Return (X, Y) of the center of cell containing provided text 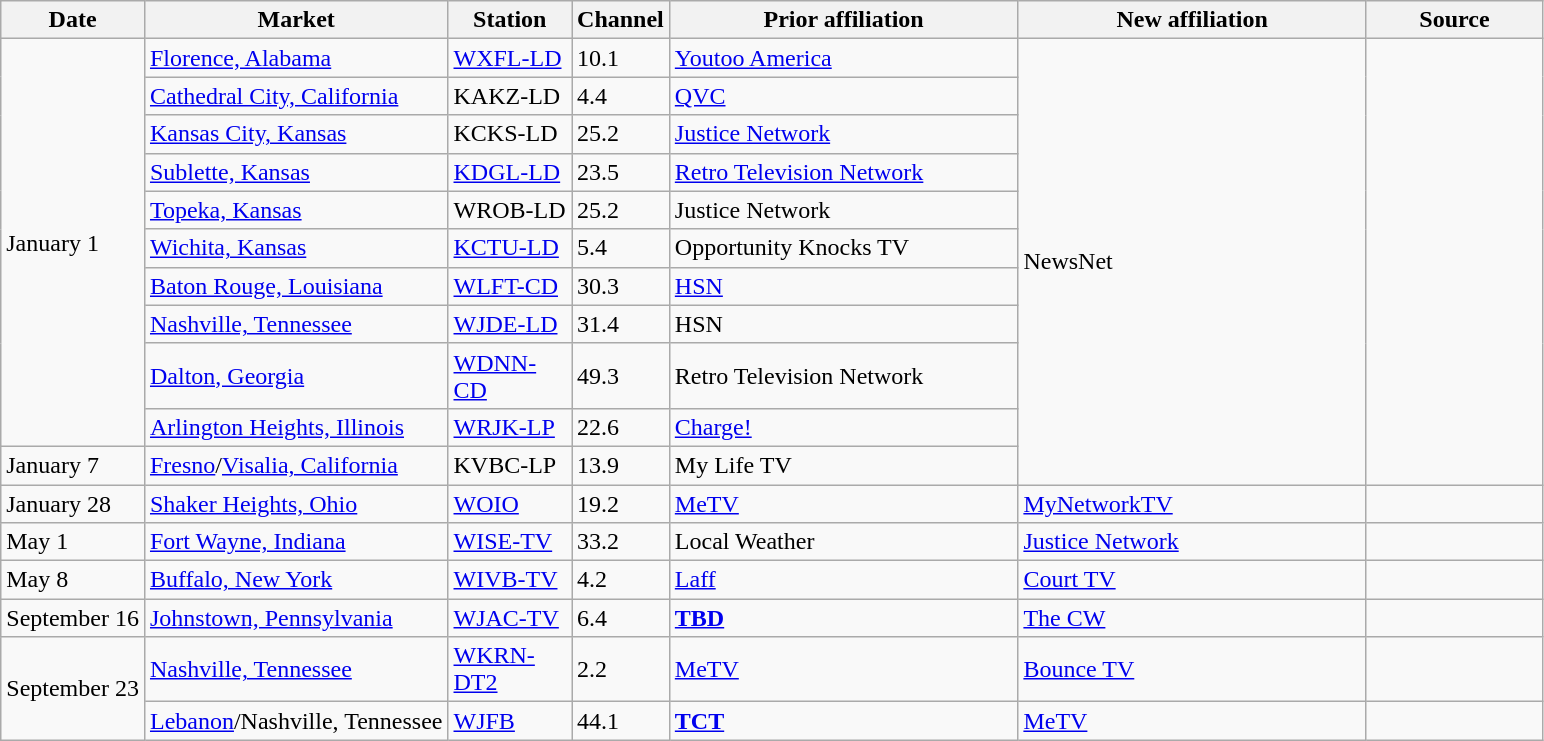
Fort Wayne, Indiana (296, 542)
33.2 (621, 542)
2.2 (621, 670)
10.1 (621, 58)
Bounce TV (1192, 670)
May 1 (73, 542)
Baton Rouge, Louisiana (296, 286)
Florence, Alabama (296, 58)
WLFT-CD (510, 286)
WJDE-LD (510, 324)
23.5 (621, 172)
May 8 (73, 580)
Source (1454, 20)
Shaker Heights, Ohio (296, 503)
The CW (1192, 618)
MyNetworkTV (1192, 503)
WJFB (510, 721)
Charge! (844, 427)
Lebanon/Nashville, Tennessee (296, 721)
NewsNet (1192, 262)
Arlington Heights, Illinois (296, 427)
January 7 (73, 465)
KAKZ-LD (510, 96)
Channel (621, 20)
5.4 (621, 248)
TBD (844, 618)
Prior affiliation (844, 20)
Topeka, Kansas (296, 210)
Buffalo, New York (296, 580)
4.2 (621, 580)
Youtoo America (844, 58)
WOIO (510, 503)
Fresno/Visalia, California (296, 465)
22.6 (621, 427)
Laff (844, 580)
KDGL-LD (510, 172)
KCKS-LD (510, 134)
WKRN-DT2 (510, 670)
WIVB-TV (510, 580)
49.3 (621, 376)
January 28 (73, 503)
September 23 (73, 688)
Wichita, Kansas (296, 248)
Kansas City, Kansas (296, 134)
KVBC-LP (510, 465)
Dalton, Georgia (296, 376)
New affiliation (1192, 20)
Johnstown, Pennsylvania (296, 618)
Sublette, Kansas (296, 172)
TCT (844, 721)
Local Weather (844, 542)
WXFL-LD (510, 58)
30.3 (621, 286)
Market (296, 20)
WRJK-LP (510, 427)
19.2 (621, 503)
Date (73, 20)
Station (510, 20)
My Life TV (844, 465)
4.4 (621, 96)
Cathedral City, California (296, 96)
January 1 (73, 243)
13.9 (621, 465)
QVC (844, 96)
Opportunity Knocks TV (844, 248)
WJAC-TV (510, 618)
6.4 (621, 618)
Court TV (1192, 580)
WROB-LD (510, 210)
KCTU-LD (510, 248)
44.1 (621, 721)
September 16 (73, 618)
WISE-TV (510, 542)
WDNN-CD (510, 376)
31.4 (621, 324)
